For the text-containing cell, return its midpoint in (X, Y) coordinate format. 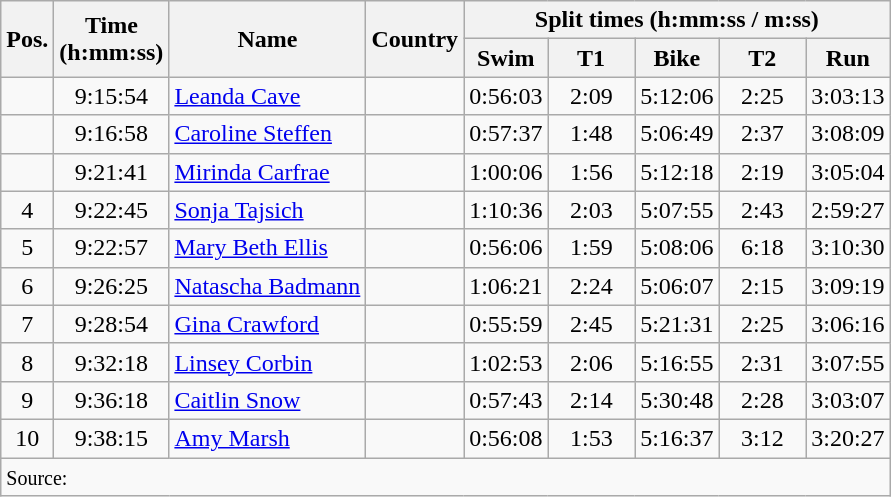
2:28 (762, 400)
Natascha Badmann (268, 286)
5:07:55 (677, 210)
Name (268, 39)
3:08:09 (848, 134)
10 (28, 438)
Caitlin Snow (268, 400)
1:06:21 (506, 286)
2:43 (762, 210)
0:56:08 (506, 438)
9:21:41 (112, 172)
5:21:31 (677, 324)
Country (415, 39)
1:53 (592, 438)
5:06:49 (677, 134)
7 (28, 324)
Split times (h:mm:ss / m:ss) (677, 20)
0:57:43 (506, 400)
Amy Marsh (268, 438)
1:48 (592, 134)
Run (848, 58)
2:31 (762, 362)
9 (28, 400)
3:10:30 (848, 248)
3:05:04 (848, 172)
5:16:55 (677, 362)
5 (28, 248)
0:55:59 (506, 324)
Gina Crawford (268, 324)
3:12 (762, 438)
2:37 (762, 134)
3:20:27 (848, 438)
Mirinda Carfrae (268, 172)
9:15:54 (112, 96)
Pos. (28, 39)
9:26:25 (112, 286)
1:02:53 (506, 362)
1:10:36 (506, 210)
3:09:19 (848, 286)
3:06:16 (848, 324)
3:03:13 (848, 96)
9:28:54 (112, 324)
2:14 (592, 400)
5:12:18 (677, 172)
Bike (677, 58)
2:45 (592, 324)
0:56:03 (506, 96)
4 (28, 210)
Caroline Steffen (268, 134)
2:19 (762, 172)
Leanda Cave (268, 96)
2:06 (592, 362)
T2 (762, 58)
8 (28, 362)
3:07:55 (848, 362)
2:09 (592, 96)
Mary Beth Ellis (268, 248)
9:16:58 (112, 134)
6:18 (762, 248)
9:22:57 (112, 248)
0:57:37 (506, 134)
1:56 (592, 172)
1:00:06 (506, 172)
Linsey Corbin (268, 362)
Source: (446, 477)
9:36:18 (112, 400)
5:12:06 (677, 96)
5:16:37 (677, 438)
3:03:07 (848, 400)
Sonja Tajsich (268, 210)
9:32:18 (112, 362)
Swim (506, 58)
5:30:48 (677, 400)
2:03 (592, 210)
1:59 (592, 248)
Time(h:mm:ss) (112, 39)
2:24 (592, 286)
T1 (592, 58)
6 (28, 286)
9:22:45 (112, 210)
5:08:06 (677, 248)
5:06:07 (677, 286)
2:59:27 (848, 210)
2:15 (762, 286)
0:56:06 (506, 248)
9:38:15 (112, 438)
